Capture the cell that displays the provided text and extract its (x, y) central coordinate. 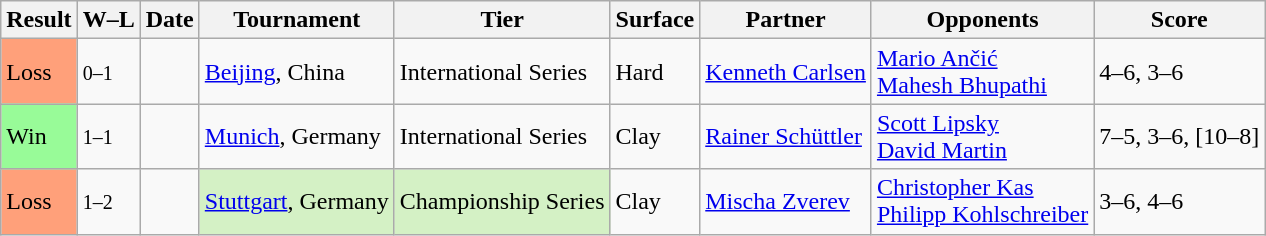
Partner (786, 20)
0–1 (108, 72)
Win (39, 136)
Date (170, 20)
Christopher Kas Philipp Kohlschreiber (982, 202)
Tournament (296, 20)
Score (1180, 20)
1–2 (108, 202)
Hard (655, 72)
Rainer Schüttler (786, 136)
W–L (108, 20)
Opponents (982, 20)
Result (39, 20)
3–6, 4–6 (1180, 202)
Stuttgart, Germany (296, 202)
Surface (655, 20)
Scott Lipsky David Martin (982, 136)
7–5, 3–6, [10–8] (1180, 136)
Beijing, China (296, 72)
Tier (502, 20)
Championship Series (502, 202)
Mario Ančić Mahesh Bhupathi (982, 72)
Mischa Zverev (786, 202)
Munich, Germany (296, 136)
Kenneth Carlsen (786, 72)
1–1 (108, 136)
4–6, 3–6 (1180, 72)
